Pinpoint the cell where the given text exists, returning its [X, Y] midpoint coordinate. 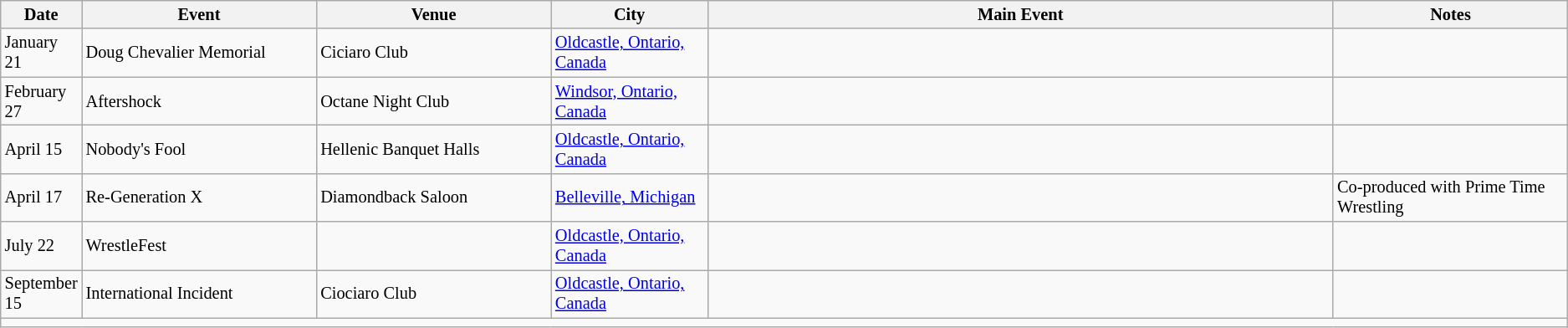
WrestleFest [199, 246]
Notes [1450, 14]
Ciciaro Club [433, 53]
Co-produced with Prime Time Wrestling [1450, 197]
Doug Chevalier Memorial [199, 53]
September 15 [42, 294]
April 17 [42, 197]
Aftershock [199, 101]
April 15 [42, 149]
Octane Night Club [433, 101]
Hellenic Banquet Halls [433, 149]
July 22 [42, 246]
Nobody's Fool [199, 149]
Diamondback Saloon [433, 197]
Belleville, Michigan [629, 197]
City [629, 14]
Venue [433, 14]
February 27 [42, 101]
Event [199, 14]
January 21 [42, 53]
Windsor, Ontario, Canada [629, 101]
Ciociaro Club [433, 294]
Re-Generation X [199, 197]
Main Event [1020, 14]
International Incident [199, 294]
Date [42, 14]
